Output the (X, Y) coordinate of the center of the cell containing the given text.  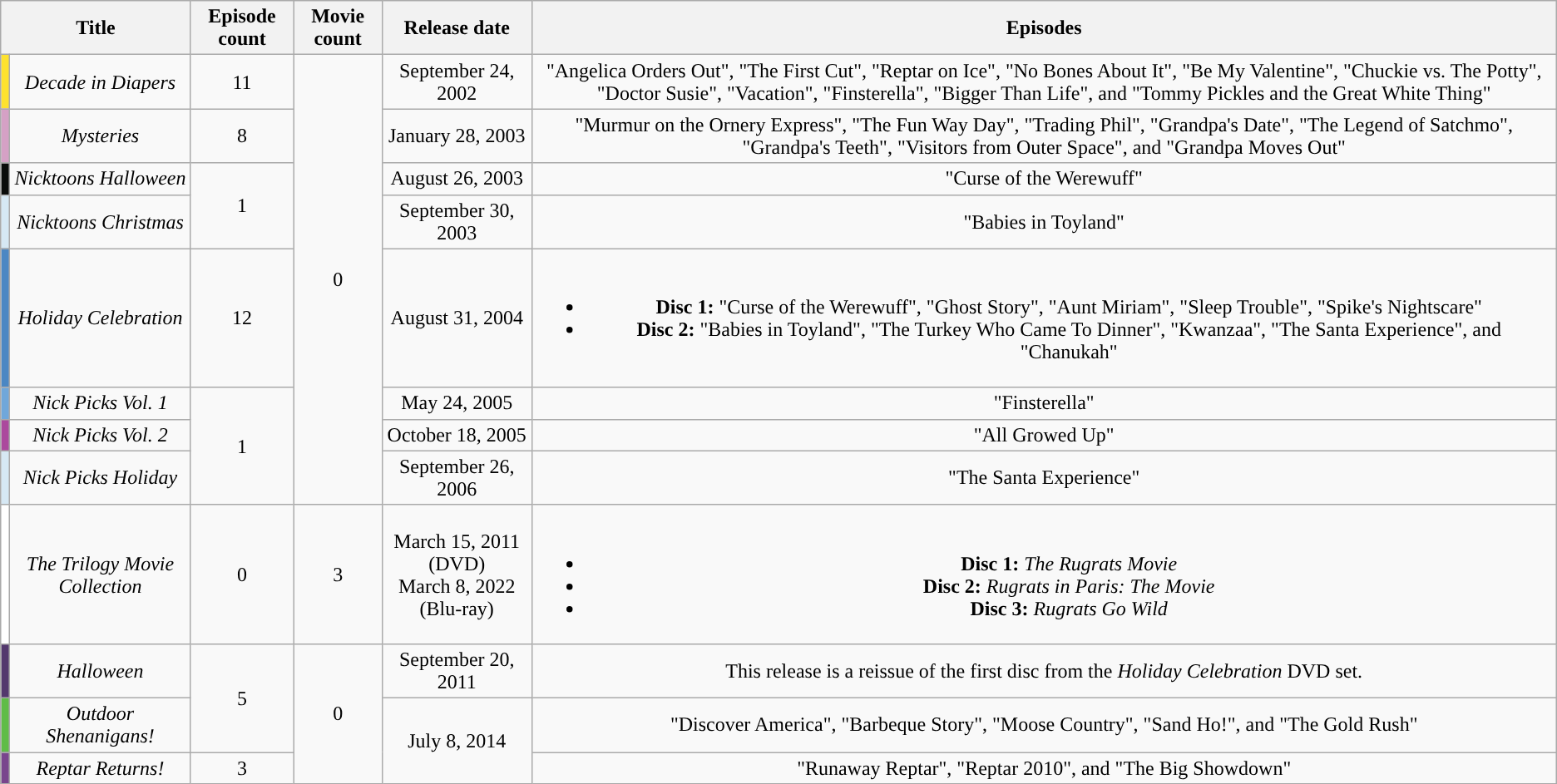
Outdoor Shenanigans! (100, 725)
September 24, 2002 (457, 81)
12 (242, 318)
"The Santa Experience" (1044, 477)
January 28, 2003 (457, 136)
September 30, 2003 (457, 221)
5 (242, 698)
This release is a reissue of the first disc from the Holiday Celebration DVD set. (1044, 670)
Nicktoons Halloween (100, 179)
May 24, 2005 (457, 403)
August 26, 2003 (457, 179)
Movie count (338, 28)
September 20, 2011 (457, 670)
Episodes (1044, 28)
The Trilogy Movie Collection (100, 574)
"Babies in Toyland" (1044, 221)
March 15, 2011 (DVD)March 8, 2022 (Blu-ray) (457, 574)
October 18, 2005 (457, 435)
Title (96, 28)
"Discover America", "Barbeque Story", "Moose Country", "Sand Ho!", and "The Gold Rush" (1044, 725)
Release date (457, 28)
August 31, 2004 (457, 318)
September 26, 2006 (457, 477)
Disc 1: The Rugrats MovieDisc 2: Rugrats in Paris: The MovieDisc 3: Rugrats Go Wild (1044, 574)
Nick Picks Holiday (100, 477)
Nicktoons Christmas (100, 221)
"All Growed Up" (1044, 435)
July 8, 2014 (457, 740)
Halloween (100, 670)
Nick Picks Vol. 1 (100, 403)
8 (242, 136)
"Finsterella" (1044, 403)
Decade in Diapers (100, 81)
Reptar Returns! (100, 767)
"Runaway Reptar", "Reptar 2010", and "The Big Showdown" (1044, 767)
11 (242, 81)
Nick Picks Vol. 2 (100, 435)
Mysteries (100, 136)
Episode count (242, 28)
"Curse of the Werewuff" (1044, 179)
Holiday Celebration (100, 318)
